Locate the cell with the specified text and output its [X, Y] center coordinate. 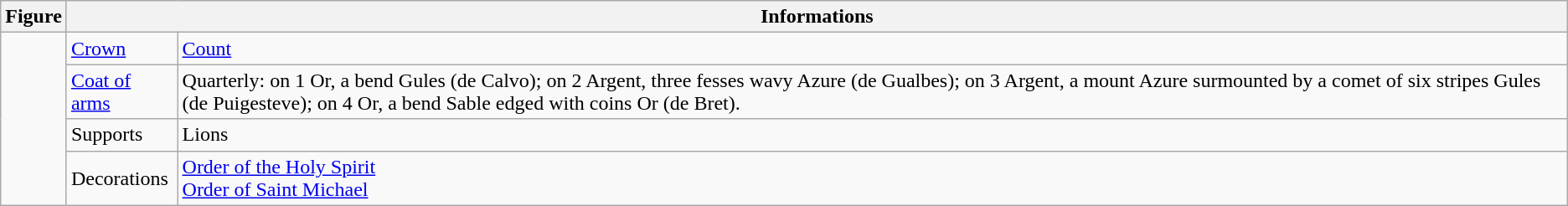
Crown [122, 49]
Decorations [122, 178]
Count [873, 49]
Order of the Holy SpiritOrder of Saint Michael [873, 178]
Figure [34, 17]
Coat of arms [122, 92]
Lions [873, 135]
Informations [817, 17]
Supports [122, 135]
